Detect which cell encompasses the target text, then output its [x, y] center coordinate. 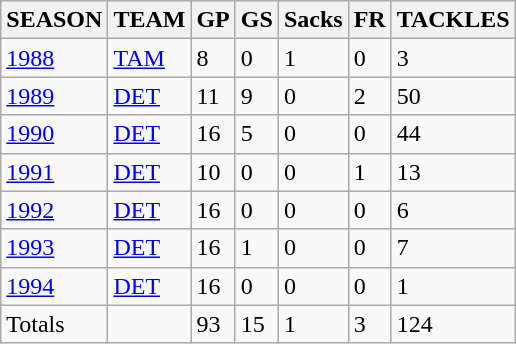
9 [256, 96]
15 [256, 324]
50 [453, 96]
GS [256, 20]
Totals [54, 324]
44 [453, 134]
6 [453, 210]
1989 [54, 96]
1993 [54, 248]
1991 [54, 172]
SEASON [54, 20]
7 [453, 248]
93 [213, 324]
1990 [54, 134]
5 [256, 134]
2 [370, 96]
GP [213, 20]
1992 [54, 210]
124 [453, 324]
10 [213, 172]
TACKLES [453, 20]
1994 [54, 286]
1988 [54, 58]
TEAM [150, 20]
Sacks [313, 20]
8 [213, 58]
FR [370, 20]
11 [213, 96]
TAM [150, 58]
13 [453, 172]
